Return the (x, y) coordinate for the center point of the cell that contains the specified text.  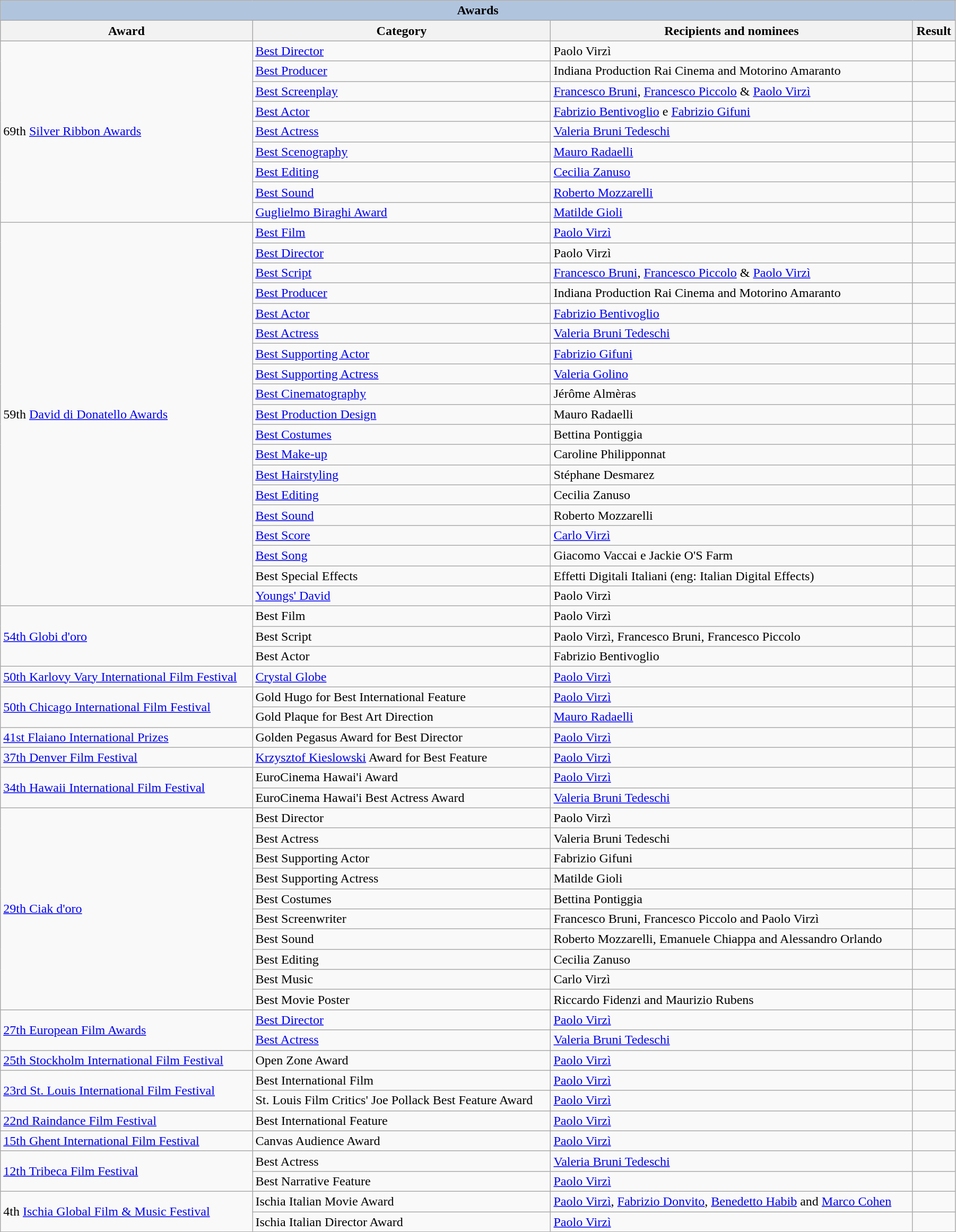
59th David di Donatello Awards (126, 414)
Best Special Effects (402, 575)
EuroCinema Hawai'i Award (402, 777)
22nd Raindance Film Festival (126, 1121)
69th Silver Ribbon Awards (126, 132)
EuroCinema Hawai'i Best Actress Award (402, 798)
Caroline Philipponnat (732, 455)
Best Music (402, 980)
50th Karlovy Vary International Film Festival (126, 677)
Best Make-up (402, 455)
4th Ischia Global Film & Music Festival (126, 1211)
27th European Film Awards (126, 1030)
Canvas Audience Award (402, 1141)
Effetti Digitali Italiani (eng: Italian Digital Effects) (732, 575)
41st Flaiano International Prizes (126, 737)
Valeria Golino (732, 374)
Best International Feature (402, 1121)
Gold Hugo for Best International Feature (402, 697)
Krzysztof Kieslowski Award for Best Feature (402, 757)
Ischia Italian Director Award (402, 1221)
Stéphane Desmarez (732, 475)
Best Production Design (402, 414)
Best Screenwriter (402, 919)
Best Cinematography (402, 394)
Open Zone Award (402, 1060)
15th Ghent International Film Festival (126, 1141)
Crystal Globe (402, 677)
Best Narrative Feature (402, 1181)
Paolo Virzì, Fabrizio Donvito, Benedetto Habib and Marco Cohen (732, 1201)
Gold Plaque for Best Art Direction (402, 717)
Best Hairstyling (402, 475)
Best Score (402, 535)
Award (126, 31)
Francesco Bruni, Francesco Piccolo and Paolo Virzì (732, 919)
Paolo Virzì, Francesco Bruni, Francesco Piccolo (732, 636)
Best Scenography (402, 152)
Best International Film (402, 1080)
Best Screenplay (402, 91)
Golden Pegasus Award for Best Director (402, 737)
Ischia Italian Movie Award (402, 1201)
23rd St. Louis International Film Festival (126, 1090)
Awards (478, 11)
Best Movie Poster (402, 1000)
Category (402, 31)
Fabrizio Bentivoglio e Fabrizio Gifuni (732, 111)
Recipients and nominees (732, 31)
Riccardo Fidenzi and Maurizio Rubens (732, 1000)
Jérôme Almèras (732, 394)
29th Ciak d'oro (126, 909)
25th Stockholm International Film Festival (126, 1060)
Youngs' David (402, 596)
34th Hawaii International Film Festival (126, 788)
Guglielmo Biraghi Award (402, 212)
54th Globi d'oro (126, 636)
50th Chicago International Film Festival (126, 707)
12th Tribeca Film Festival (126, 1171)
St. Louis Film Critics' Joe Pollack Best Feature Award (402, 1100)
Best Song (402, 555)
Giacomo Vaccai e Jackie O'S Farm (732, 555)
37th Denver Film Festival (126, 757)
Roberto Mozzarelli, Emanuele Chiappa and Alessandro Orlando (732, 939)
Result (934, 31)
